Search for the cell housing the specified text and yield its (X, Y) center coordinate. 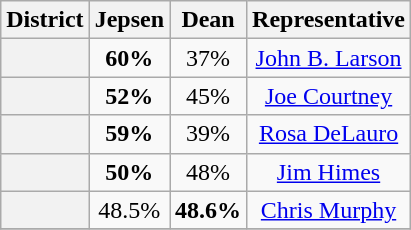
Rosa DeLauro (329, 134)
37% (208, 58)
48% (208, 172)
50% (129, 172)
John B. Larson (329, 58)
Representative (329, 20)
39% (208, 134)
60% (129, 58)
Jepsen (129, 20)
52% (129, 96)
Jim Himes (329, 172)
45% (208, 96)
Dean (208, 20)
48.5% (129, 210)
District (45, 20)
48.6% (208, 210)
Joe Courtney (329, 96)
59% (129, 134)
Chris Murphy (329, 210)
